Capture the cell that displays the provided text and extract its [x, y] central coordinate. 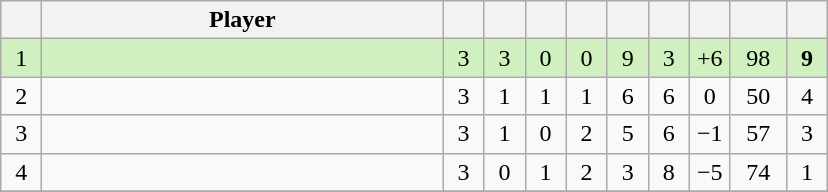
+6 [710, 58]
8 [668, 172]
57 [758, 134]
−5 [710, 172]
50 [758, 96]
−1 [710, 134]
Player [242, 20]
98 [758, 58]
74 [758, 172]
5 [628, 134]
